Locate the cell with the specified text and output its [X, Y] center coordinate. 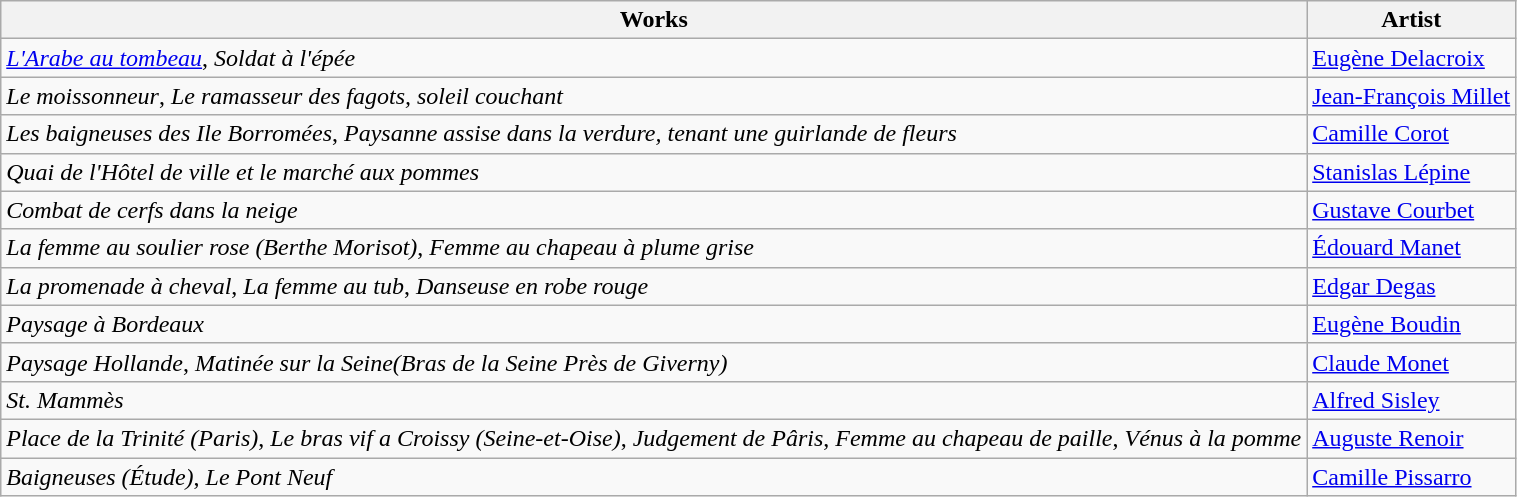
St. Mammès [654, 400]
Quai de l'Hôtel de ville et le marché aux pommes [654, 172]
Gustave Courbet [1412, 210]
Camille Corot [1412, 134]
Edgar Degas [1412, 286]
La femme au soulier rose (Berthe Morisot), Femme au chapeau à plume grise [654, 248]
L'Arabe au tombeau, Soldat à l'épée [654, 58]
Artist [1412, 20]
Combat de cerfs dans la neige [654, 210]
Paysage Hollande, Matinée sur la Seine(Bras de la Seine Près de Giverny) [654, 362]
Place de la Trinité (Paris), Le bras vif a Croissy (Seine-et-Oise), Judgement de Pâris, Femme au chapeau de paille, Vénus à la pomme [654, 438]
Eugène Delacroix [1412, 58]
Jean-François Millet [1412, 96]
Auguste Renoir [1412, 438]
Édouard Manet [1412, 248]
Camille Pissarro [1412, 477]
Works [654, 20]
Le moissonneur, Le ramasseur des fagots, soleil couchant [654, 96]
La promenade à cheval, La femme au tub, Danseuse en robe rouge [654, 286]
Baigneuses (Étude), Le Pont Neuf [654, 477]
Stanislas Lépine [1412, 172]
Alfred Sisley [1412, 400]
Eugène Boudin [1412, 324]
Paysage à Bordeaux [654, 324]
Les baigneuses des Ile Borromées, Paysanne assise dans la verdure, tenant une guirlande de fleurs [654, 134]
Claude Monet [1412, 362]
